Search for the cell housing the specified text and yield its (x, y) center coordinate. 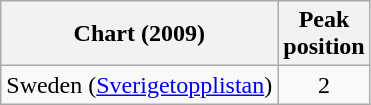
Sweden (Sverigetopplistan) (140, 85)
Peakposition (324, 34)
Chart (2009) (140, 34)
2 (324, 85)
